Find where the given text appears and provide that cell's center as [X, Y] coordinate. 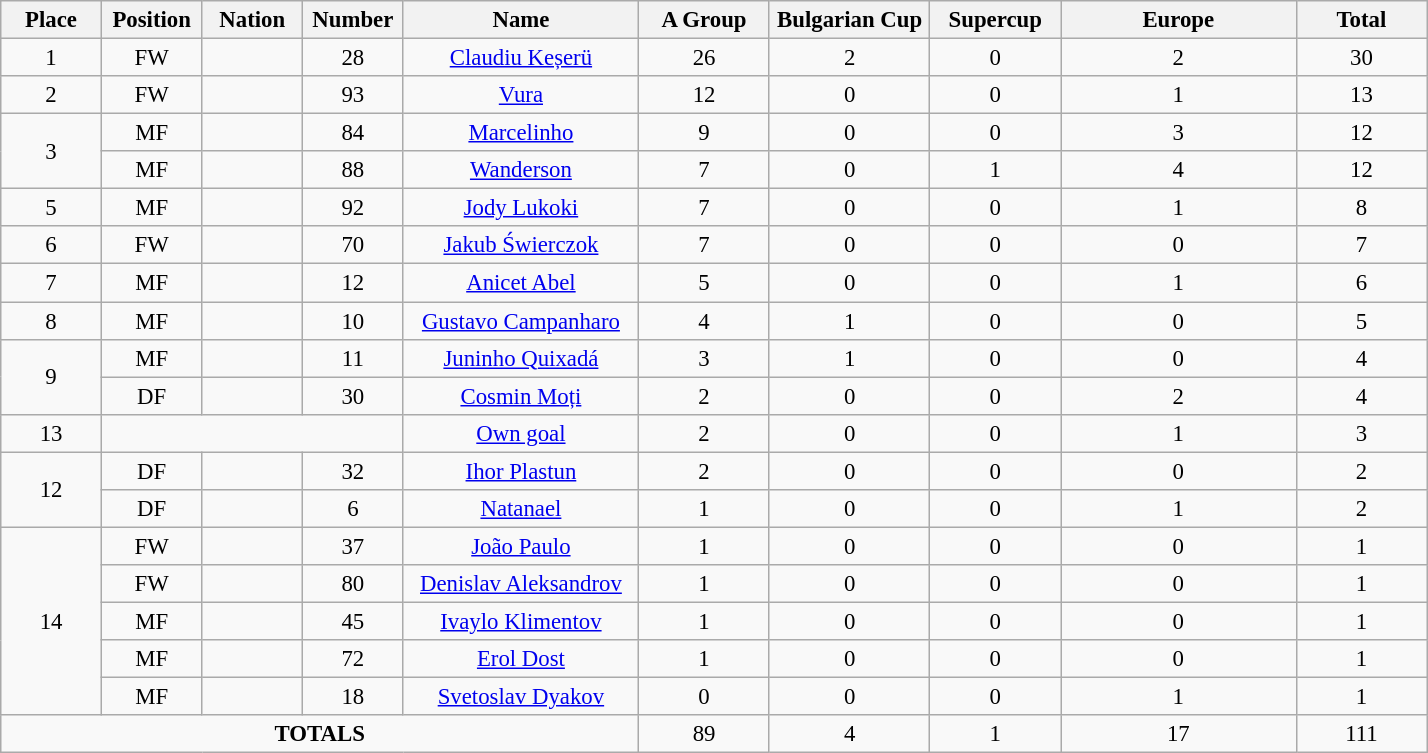
11 [354, 358]
Claudiu Keșerü [521, 58]
92 [354, 208]
A Group [704, 20]
Ivaylo Klimentov [521, 621]
Juninho Quixadá [521, 358]
84 [354, 133]
Place [52, 20]
17 [1178, 734]
Gustavo Campanharo [521, 321]
18 [354, 697]
João Paulo [521, 546]
Supercup [996, 20]
10 [354, 321]
45 [354, 621]
Anicet Abel [521, 283]
Erol Dost [521, 659]
Own goal [521, 433]
70 [354, 245]
Position [152, 20]
Bulgarian Cup [850, 20]
14 [52, 621]
Name [521, 20]
32 [354, 471]
Jody Lukoki [521, 208]
TOTALS [320, 734]
Vura [521, 95]
Svetoslav Dyakov [521, 697]
93 [354, 95]
Marcelinho [521, 133]
Jakub Świerczok [521, 245]
28 [354, 58]
Total [1362, 20]
Number [354, 20]
Europe [1178, 20]
Denislav Aleksandrov [521, 584]
111 [1362, 734]
89 [704, 734]
Natanael [521, 509]
26 [704, 58]
Wanderson [521, 170]
80 [354, 584]
Nation [252, 20]
Ihor Plastun [521, 471]
88 [354, 170]
Cosmin Moți [521, 396]
72 [354, 659]
37 [354, 546]
